Return the [X, Y] coordinate for the center point of the cell that contains the specified text.  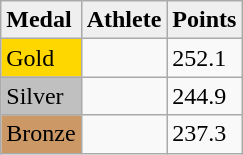
237.3 [204, 134]
Silver [41, 96]
Medal [41, 20]
Points [204, 20]
252.1 [204, 58]
Athlete [124, 20]
Bronze [41, 134]
244.9 [204, 96]
Gold [41, 58]
